Extract the [X, Y] coordinate from the center of the cell holding the provided text.  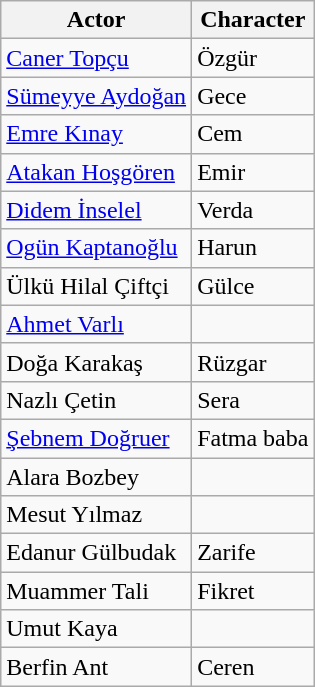
Fatma baba [253, 438]
Didem İnselel [96, 210]
Ceren [253, 667]
Şebnem Doğruer [96, 438]
Fikret [253, 591]
Berfin Ant [96, 667]
Harun [253, 248]
Emre Kınay [96, 134]
Sera [253, 400]
Alara Bozbey [96, 477]
Gülce [253, 286]
Ogün Kaptanoğlu [96, 248]
Verda [253, 210]
Emir [253, 172]
Mesut Yılmaz [96, 515]
Edanur Gülbudak [96, 553]
Atakan Hoşgören [96, 172]
Character [253, 20]
Actor [96, 20]
Ülkü Hilal Çiftçi [96, 286]
Sümeyye Aydoğan [96, 96]
Rüzgar [253, 362]
Caner Topçu [96, 58]
Doğa Karakaş [96, 362]
Gece [253, 96]
Ahmet Varlı [96, 324]
Cem [253, 134]
Özgür [253, 58]
Zarife [253, 553]
Umut Kaya [96, 629]
Nazlı Çetin [96, 400]
Muammer Tali [96, 591]
